Provide the (x, y) coordinate of the cell's center where the given text is located.  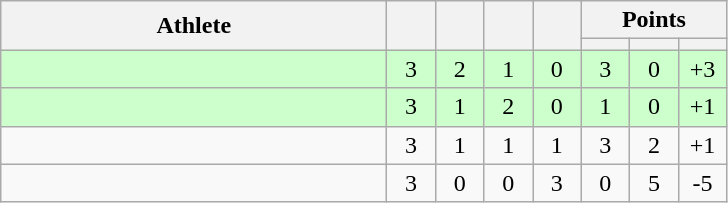
-5 (702, 183)
Points (654, 20)
+3 (702, 69)
5 (654, 183)
Athlete (194, 26)
